Detect which cell encompasses the target text, then output its (x, y) center coordinate. 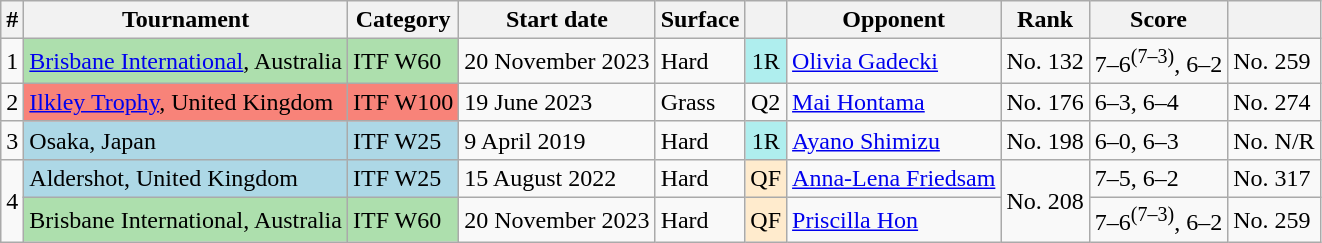
Opponent (894, 20)
Mai Hontama (894, 102)
1 (12, 62)
Aldershot, United Kingdom (186, 178)
No. 208 (1045, 200)
Olivia Gadecki (894, 62)
Q2 (766, 102)
Osaka, Japan (186, 140)
No. 198 (1045, 140)
Surface (700, 20)
Category (402, 20)
Priscilla Hon (894, 220)
# (12, 20)
15 August 2022 (557, 178)
No. 317 (1274, 178)
Score (1158, 20)
ITF W100 (402, 102)
6–0, 6–3 (1158, 140)
4 (12, 200)
Grass (700, 102)
Start date (557, 20)
No. 176 (1045, 102)
No. 274 (1274, 102)
3 (12, 140)
Ilkley Trophy, United Kingdom (186, 102)
No. 132 (1045, 62)
Rank (1045, 20)
2 (12, 102)
Anna-Lena Friedsam (894, 178)
9 April 2019 (557, 140)
19 June 2023 (557, 102)
6–3, 6–4 (1158, 102)
Tournament (186, 20)
7–5, 6–2 (1158, 178)
Ayano Shimizu (894, 140)
No. N/R (1274, 140)
